Identify which cell holds the provided text, then report its [x, y] central coordinate. 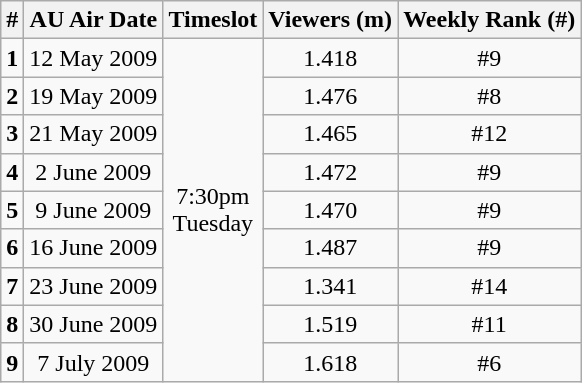
Timeslot [213, 20]
1.487 [330, 248]
23 June 2009 [94, 286]
1.472 [330, 172]
1.470 [330, 210]
8 [12, 324]
#8 [490, 96]
7 July 2009 [94, 362]
1.618 [330, 362]
AU Air Date [94, 20]
#11 [490, 324]
Viewers (m) [330, 20]
7:30pmTuesday [213, 210]
1.465 [330, 134]
9 June 2009 [94, 210]
19 May 2009 [94, 96]
#14 [490, 286]
6 [12, 248]
1.418 [330, 58]
Weekly Rank (#) [490, 20]
1.476 [330, 96]
9 [12, 362]
1.341 [330, 286]
7 [12, 286]
5 [12, 210]
30 June 2009 [94, 324]
#6 [490, 362]
12 May 2009 [94, 58]
16 June 2009 [94, 248]
# [12, 20]
4 [12, 172]
#12 [490, 134]
21 May 2009 [94, 134]
1.519 [330, 324]
2 June 2009 [94, 172]
3 [12, 134]
1 [12, 58]
2 [12, 96]
